Return the (X, Y) coordinate for the center point of the cell that contains the specified text.  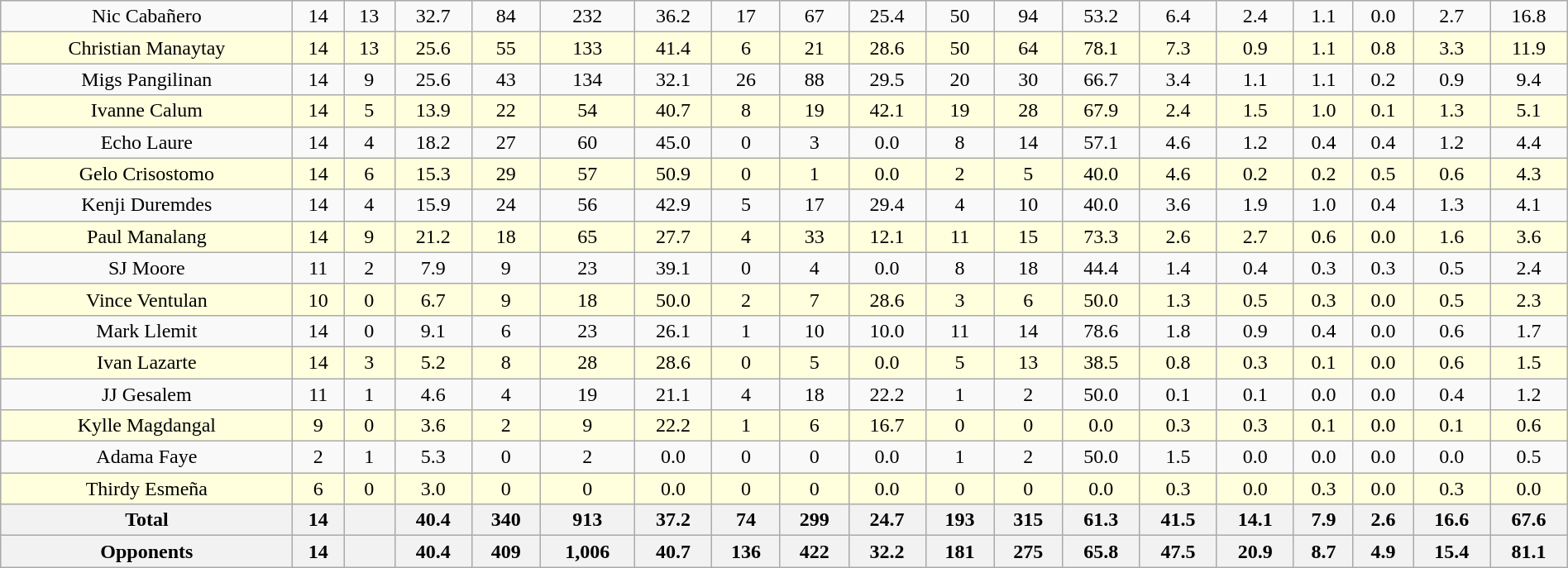
65.8 (1102, 551)
39.1 (673, 268)
60 (587, 142)
32.1 (673, 79)
Christian Manaytay (147, 48)
22 (506, 111)
136 (746, 551)
94 (1029, 17)
78.6 (1102, 331)
65 (587, 236)
15 (1029, 236)
Gelo Crisostomo (147, 174)
181 (959, 551)
21.1 (673, 394)
66.7 (1102, 79)
7 (814, 299)
Vince Ventulan (147, 299)
42.9 (673, 205)
16.8 (1528, 17)
57 (587, 174)
29.5 (887, 79)
15.3 (433, 174)
56 (587, 205)
21 (814, 48)
43 (506, 79)
Echo Laure (147, 142)
41.4 (673, 48)
1.8 (1178, 331)
232 (587, 17)
20.9 (1255, 551)
36.2 (673, 17)
20 (959, 79)
16.6 (1452, 520)
12.1 (887, 236)
6.7 (433, 299)
1.7 (1528, 331)
32.7 (433, 17)
64 (1029, 48)
Ivan Lazarte (147, 362)
5.3 (433, 457)
37.2 (673, 520)
4.3 (1528, 174)
422 (814, 551)
409 (506, 551)
18.2 (433, 142)
67.6 (1528, 520)
1.4 (1178, 268)
3.0 (433, 489)
41.5 (1178, 520)
Adama Faye (147, 457)
Ivanne Calum (147, 111)
67.9 (1102, 111)
33 (814, 236)
27.7 (673, 236)
29.4 (887, 205)
Kylle Magdangal (147, 426)
4.1 (1528, 205)
3.3 (1452, 48)
299 (814, 520)
133 (587, 48)
15.9 (433, 205)
913 (587, 520)
8.7 (1323, 551)
Total (147, 520)
11.9 (1528, 48)
81.1 (1528, 551)
67 (814, 17)
Kenji Duremdes (147, 205)
50.9 (673, 174)
53.2 (1102, 17)
Thirdy Esmeña (147, 489)
9.1 (433, 331)
61.3 (1102, 520)
25.4 (887, 17)
4.9 (1383, 551)
24 (506, 205)
44.4 (1102, 268)
57.1 (1102, 142)
9.4 (1528, 79)
55 (506, 48)
38.5 (1102, 362)
26 (746, 79)
1,006 (587, 551)
30 (1029, 79)
5.2 (433, 362)
1.6 (1452, 236)
Migs Pangilinan (147, 79)
14.1 (1255, 520)
315 (1029, 520)
1.9 (1255, 205)
24.7 (887, 520)
74 (746, 520)
13.9 (433, 111)
4.4 (1528, 142)
Paul Manalang (147, 236)
16.7 (887, 426)
3.4 (1178, 79)
134 (587, 79)
SJ Moore (147, 268)
Mark Llemit (147, 331)
84 (506, 17)
32.2 (887, 551)
27 (506, 142)
2.3 (1528, 299)
193 (959, 520)
54 (587, 111)
Nic Cabañero (147, 17)
340 (506, 520)
47.5 (1178, 551)
JJ Gesalem (147, 394)
7.3 (1178, 48)
10.0 (887, 331)
Opponents (147, 551)
73.3 (1102, 236)
88 (814, 79)
15.4 (1452, 551)
6.4 (1178, 17)
42.1 (887, 111)
45.0 (673, 142)
275 (1029, 551)
29 (506, 174)
5.1 (1528, 111)
21.2 (433, 236)
78.1 (1102, 48)
26.1 (673, 331)
